Output the [x, y] coordinate of the center of the cell containing the given text.  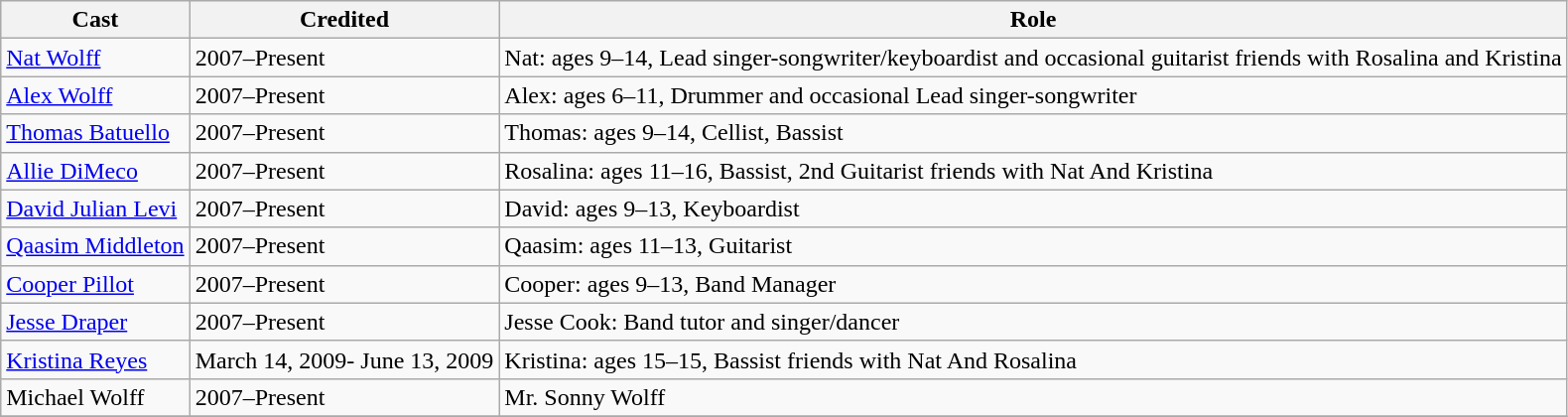
David: ages 9–13, Keyboardist [1033, 208]
Role [1033, 20]
Cast [95, 20]
Michael Wolff [95, 397]
Thomas: ages 9–14, Cellist, Bassist [1033, 133]
Kristina Reyes [95, 359]
Jesse Draper [95, 322]
Nat: ages 9–14, Lead singer-songwriter/keyboardist and occasional guitarist friends with Rosalina and Kristina [1033, 58]
Credited [344, 20]
Kristina: ages 15–15, Bassist friends with Nat And Rosalina [1033, 359]
Thomas Batuello [95, 133]
Qaasim Middleton [95, 246]
Rosalina: ages 11–16, Bassist, 2nd Guitarist friends with Nat And Kristina [1033, 171]
Nat Wolff [95, 58]
Alex Wolff [95, 95]
Allie DiMeco [95, 171]
Cooper: ages 9–13, Band Manager [1033, 284]
Cooper Pillot [95, 284]
Mr. Sonny Wolff [1033, 397]
Jesse Cook: Band tutor and singer/dancer [1033, 322]
March 14, 2009- June 13, 2009 [344, 359]
Qaasim: ages 11–13, Guitarist [1033, 246]
Alex: ages 6–11, Drummer and occasional Lead singer-songwriter [1033, 95]
David Julian Levi [95, 208]
